Scan for the cell matching the given text and deliver its (x, y) coordinate at center. 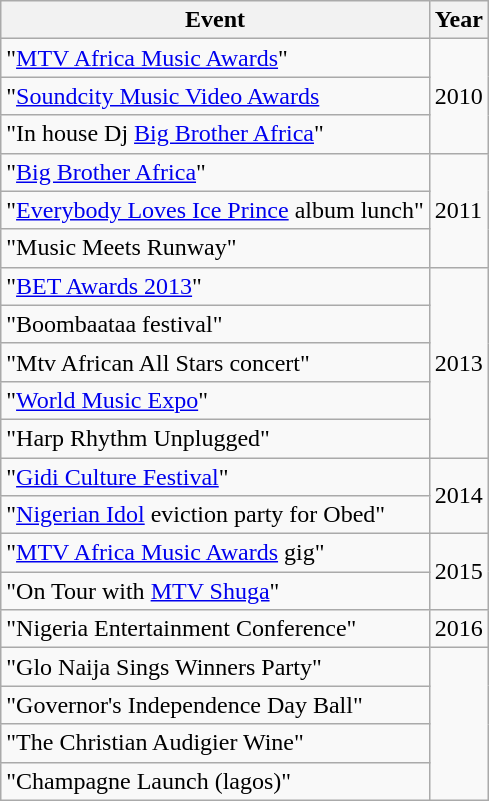
"World Music Expo" (216, 400)
2016 (458, 629)
Year (458, 20)
"In house Dj Big Brother Africa" (216, 134)
"Champagne Launch (lagos)" (216, 781)
"Everybody Loves Ice Prince album lunch" (216, 210)
"Music Meets Runway" (216, 248)
2011 (458, 210)
"MTV Africa Music Awards gig" (216, 553)
"Boombaataa festival" (216, 324)
"Mtv African All Stars concert" (216, 362)
2014 (458, 496)
"Nigeria Entertainment Conference" (216, 629)
"BET Awards 2013" (216, 286)
"Nigerian Idol eviction party for Obed" (216, 515)
"On Tour with MTV Shuga" (216, 591)
"Big Brother Africa" (216, 172)
Event (216, 20)
"The Christian Audigier Wine" (216, 743)
"Soundcity Music Video Awards (216, 96)
"Glo Naija Sings Winners Party" (216, 667)
2013 (458, 362)
"MTV Africa Music Awards" (216, 58)
2010 (458, 96)
"Governor's Independence Day Ball" (216, 705)
"Harp Rhythm Unplugged" (216, 438)
2015 (458, 572)
"Gidi Culture Festival" (216, 477)
